Extract the (x, y) coordinate from the center of the cell holding the provided text.  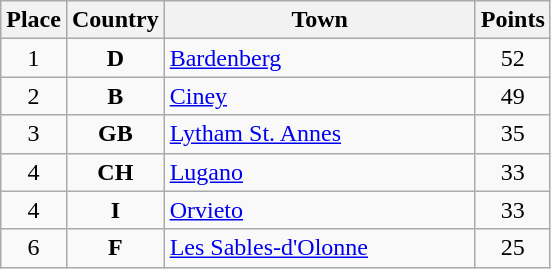
F (115, 248)
Points (512, 20)
2 (34, 96)
6 (34, 248)
3 (34, 134)
25 (512, 248)
Lugano (320, 172)
Orvieto (320, 210)
CH (115, 172)
Lytham St. Annes (320, 134)
Place (34, 20)
I (115, 210)
52 (512, 58)
D (115, 58)
1 (34, 58)
Ciney (320, 96)
Town (320, 20)
Bardenberg (320, 58)
35 (512, 134)
GB (115, 134)
Country (115, 20)
B (115, 96)
49 (512, 96)
Les Sables-d'Olonne (320, 248)
